Search for the cell housing the specified text and yield its (x, y) center coordinate. 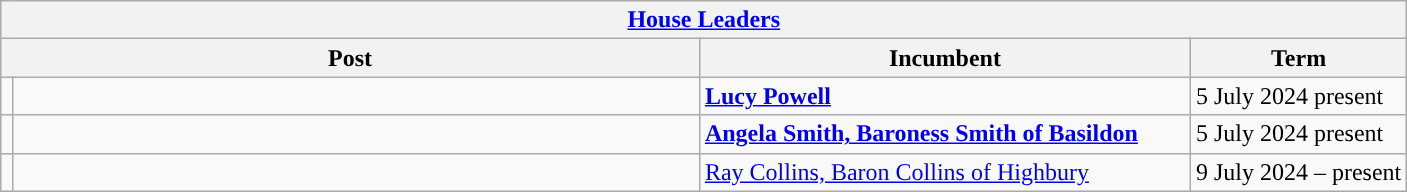
Angela Smith, Baroness Smith of Basildon (944, 134)
Ray Collins, Baron Collins of Highbury (944, 172)
9 July 2024 – present (1298, 172)
Incumbent (944, 58)
Lucy Powell (944, 96)
Term (1298, 58)
Post (350, 58)
House Leaders (704, 20)
